Identify which cell holds the provided text, then report its (X, Y) central coordinate. 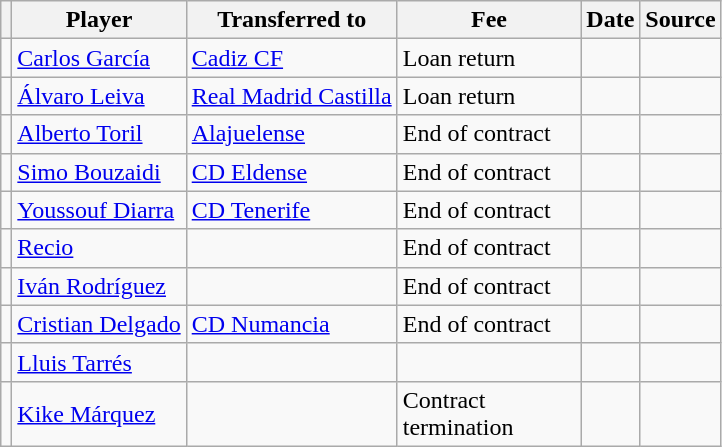
CD Numancia (292, 324)
Cristian Delgado (99, 324)
Date (610, 20)
Carlos García (99, 58)
Fee (489, 20)
Real Madrid Castilla (292, 96)
CD Eldense (292, 172)
Kike Márquez (99, 414)
Transferred to (292, 20)
Alberto Toril (99, 134)
Álvaro Leiva (99, 96)
Cadiz CF (292, 58)
Youssouf Diarra (99, 210)
Source (680, 20)
Simo Bouzaidi (99, 172)
CD Tenerife (292, 210)
Recio (99, 248)
Iván Rodríguez (99, 286)
Alajuelense (292, 134)
Contract termination (489, 414)
Player (99, 20)
Lluis Tarrés (99, 362)
